Search for the cell housing the specified text and yield its [X, Y] center coordinate. 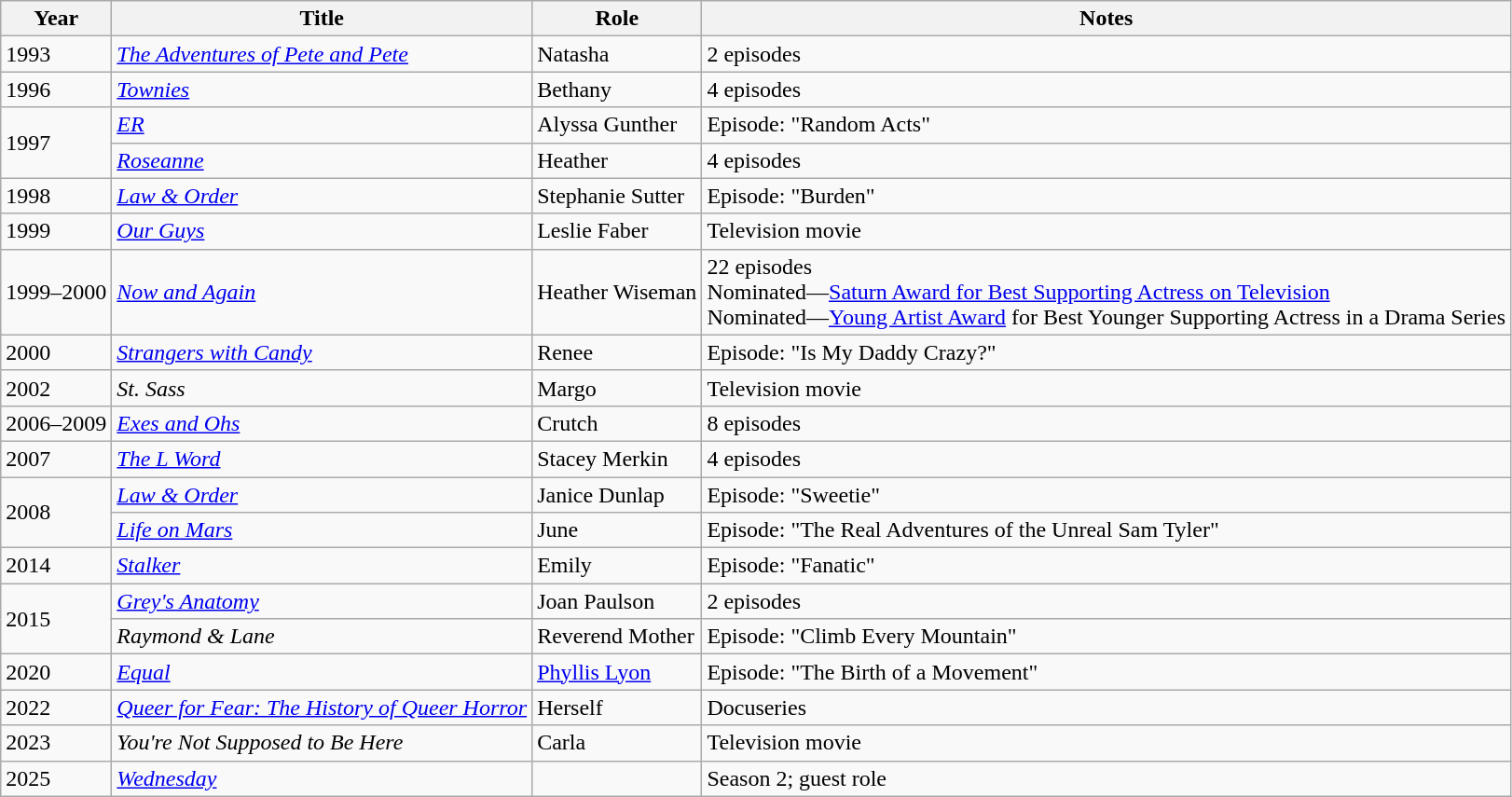
Carla [617, 743]
Heather Wiseman [617, 292]
Year [56, 19]
Joan Paulson [617, 601]
2006–2009 [56, 423]
Roseanne [323, 160]
Strangers with Candy [323, 352]
1993 [56, 54]
Episode: "Fanatic" [1107, 566]
Leslie Faber [617, 231]
8 episodes [1107, 423]
Title [323, 19]
Grey's Anatomy [323, 601]
Docuseries [1107, 708]
The L Word [323, 459]
Natasha [617, 54]
Wednesday [323, 778]
2007 [56, 459]
2002 [56, 388]
2014 [56, 566]
Bethany [617, 89]
Herself [617, 708]
The Adventures of Pete and Pete [323, 54]
Season 2; guest role [1107, 778]
Raymond & Lane [323, 637]
Our Guys [323, 231]
Episode: "The Real Adventures of the Unreal Sam Tyler" [1107, 530]
Episode: "Is My Daddy Crazy?" [1107, 352]
Emily [617, 566]
Notes [1107, 19]
2020 [56, 672]
2000 [56, 352]
Queer for Fear: The History of Queer Horror [323, 708]
Townies [323, 89]
St. Sass [323, 388]
Stephanie Sutter [617, 196]
Exes and Ohs [323, 423]
1997 [56, 143]
2015 [56, 619]
Episode: "Random Acts" [1107, 125]
2025 [56, 778]
June [617, 530]
Alyssa Gunther [617, 125]
Equal [323, 672]
Renee [617, 352]
You're Not Supposed to Be Here [323, 743]
Stacey Merkin [617, 459]
Crutch [617, 423]
2023 [56, 743]
1999–2000 [56, 292]
2022 [56, 708]
Margo [617, 388]
Episode: "Climb Every Mountain" [1107, 637]
Stalker [323, 566]
ER [323, 125]
2008 [56, 513]
Reverend Mother [617, 637]
Phyllis Lyon [617, 672]
Heather [617, 160]
Episode: "The Birth of a Movement" [1107, 672]
Episode: "Burden" [1107, 196]
Role [617, 19]
1999 [56, 231]
Life on Mars [323, 530]
Now and Again [323, 292]
1998 [56, 196]
Episode: "Sweetie" [1107, 495]
Janice Dunlap [617, 495]
1996 [56, 89]
